For the text-containing cell, return its midpoint in (X, Y) coordinate format. 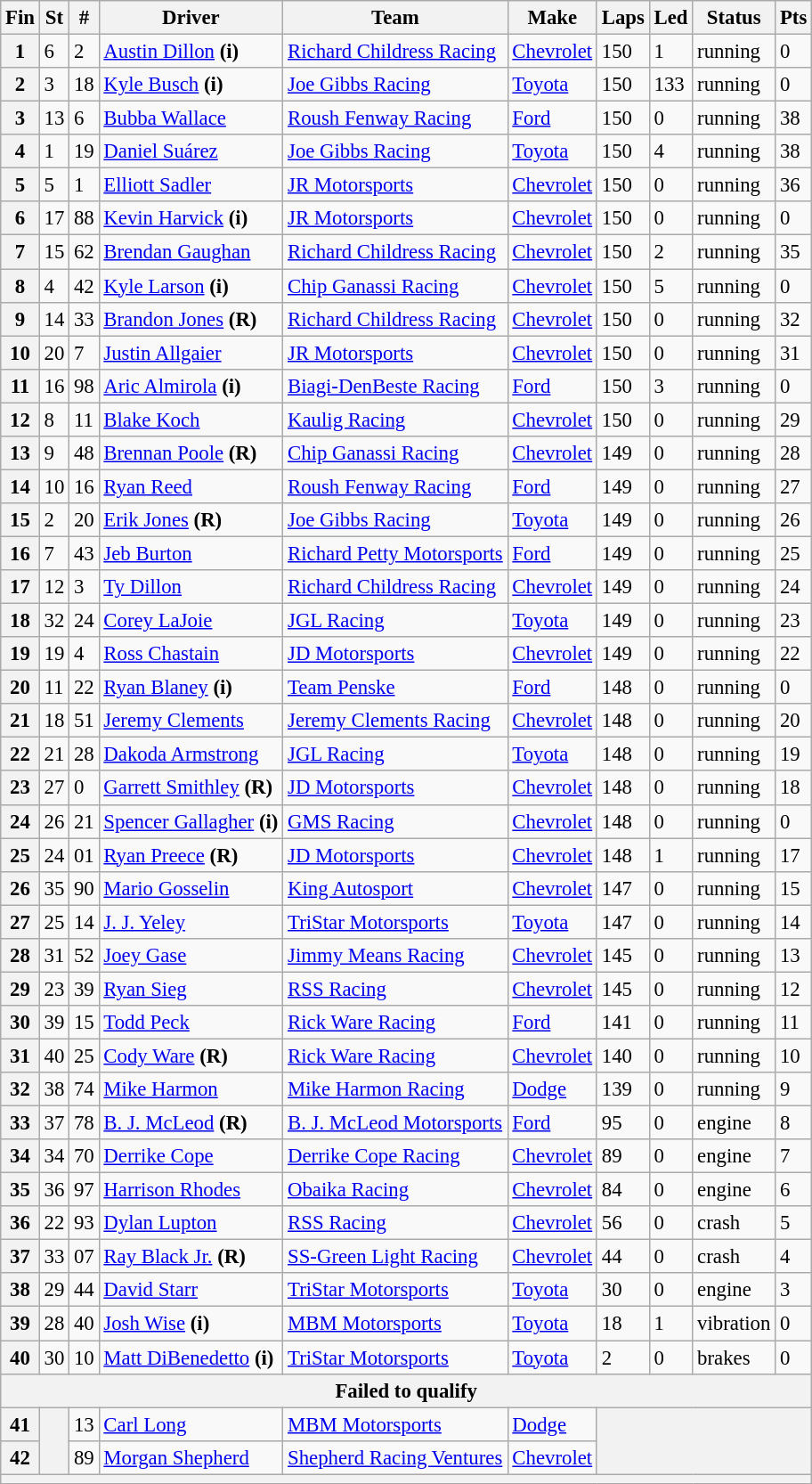
Justin Allgaier (191, 353)
Garrett Smithley (R) (191, 788)
Jimmy Means Racing (395, 956)
Jeremy Clements Racing (395, 721)
Joey Gase (191, 956)
93 (84, 1223)
Team (395, 18)
Aric Almirola (i) (191, 386)
Ty Dillon (191, 587)
43 (84, 553)
Spencer Gallagher (i) (191, 821)
Driver (191, 18)
52 (84, 956)
B. J. McLeod Motorsports (395, 1123)
Failed to qualify (406, 1390)
Brennan Poole (R) (191, 453)
Make (552, 18)
Mike Harmon Racing (395, 1089)
88 (84, 218)
Ryan Sieg (191, 989)
Ray Black Jr. (R) (191, 1257)
Todd Peck (191, 1023)
Mario Gosselin (191, 888)
56 (623, 1223)
90 (84, 888)
Jeb Burton (191, 553)
Daniel Suárez (191, 151)
Richard Petty Motorsports (395, 553)
Dakoda Armstrong (191, 754)
Harrison Rhodes (191, 1190)
78 (84, 1123)
Derrike Cope Racing (395, 1156)
Blake Koch (191, 420)
St (53, 18)
Matt DiBenedetto (i) (191, 1358)
Mike Harmon (191, 1089)
95 (623, 1123)
62 (84, 252)
48 (84, 453)
Brendan Gaughan (191, 252)
King Autosport (395, 888)
Derrike Cope (191, 1156)
84 (623, 1190)
Fin (20, 18)
Bubba Wallace (191, 118)
Shepherd Racing Ventures (395, 1457)
140 (623, 1056)
brakes (734, 1358)
Austin Dillon (i) (191, 52)
Laps (623, 18)
Kaulig Racing (395, 420)
Erik Jones (R) (191, 520)
vibration (734, 1324)
97 (84, 1190)
74 (84, 1089)
J. J. Yeley (191, 922)
133 (671, 85)
70 (84, 1156)
Pts (794, 18)
Josh Wise (i) (191, 1324)
GMS Racing (395, 821)
Kevin Harvick (i) (191, 218)
Ryan Blaney (i) (191, 688)
David Starr (191, 1291)
51 (84, 721)
B. J. McLeod (R) (191, 1123)
Led (671, 18)
Jeremy Clements (191, 721)
# (84, 18)
141 (623, 1023)
Brandon Jones (R) (191, 319)
Corey LaJoie (191, 621)
01 (84, 855)
Biagi-DenBeste Racing (395, 386)
Dylan Lupton (191, 1223)
Carl Long (191, 1424)
Morgan Shepherd (191, 1457)
98 (84, 386)
41 (20, 1424)
SS-Green Light Racing (395, 1257)
Ryan Preece (R) (191, 855)
Ross Chastain (191, 654)
Ryan Reed (191, 486)
Kyle Busch (i) (191, 85)
Team Penske (395, 688)
Status (734, 18)
Obaika Racing (395, 1190)
Elliott Sadler (191, 185)
139 (623, 1089)
Cody Ware (R) (191, 1056)
Kyle Larson (i) (191, 286)
07 (84, 1257)
